Extract the [X, Y] coordinate from the center of the cell holding the provided text.  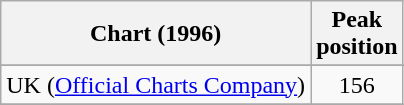
Peakposition [357, 34]
Chart (1996) [156, 34]
156 [357, 85]
UK (Official Charts Company) [156, 85]
